Capture the cell that displays the provided text and extract its (X, Y) central coordinate. 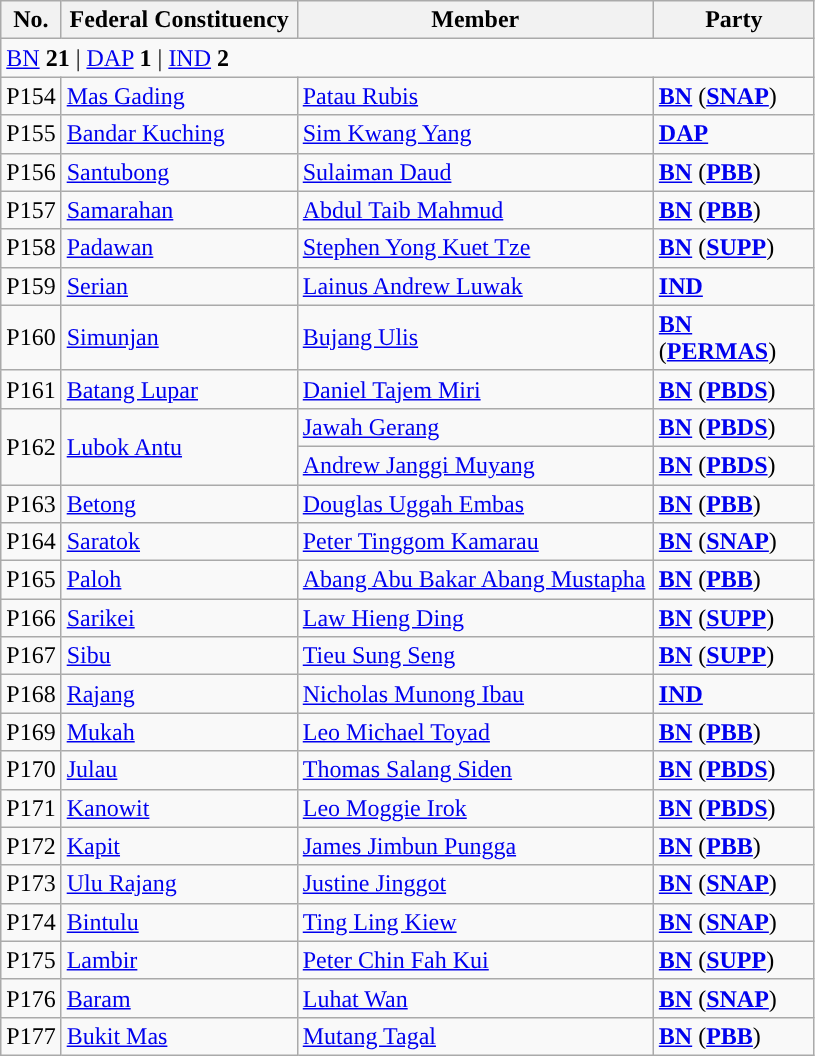
P164 (31, 542)
Luhat Wan (475, 998)
Lambir (179, 960)
P167 (31, 656)
Party (734, 20)
P156 (31, 172)
P160 (31, 338)
Bintulu (179, 922)
James Jimbun Pungga (475, 846)
P161 (31, 389)
Leo Moggie Irok (475, 808)
BN (PERMAS) (734, 338)
P155 (31, 134)
Padawan (179, 248)
Bukit Mas (179, 1036)
Mas Gading (179, 96)
P172 (31, 846)
Abang Abu Bakar Abang Mustapha (475, 580)
Samarahan (179, 210)
Law Hieng Ding (475, 618)
Saratok (179, 542)
P163 (31, 503)
P177 (31, 1036)
DAP (734, 134)
Mutang Tagal (475, 1036)
Mukah (179, 732)
Sulaiman Daud (475, 172)
Kanowit (179, 808)
Lainus Andrew Luwak (475, 286)
P171 (31, 808)
Santubong (179, 172)
Patau Rubis (475, 96)
Paloh (179, 580)
Thomas Salang Siden (475, 770)
Ting Ling Kiew (475, 922)
Batang Lupar (179, 389)
P159 (31, 286)
Federal Constituency (179, 20)
Member (475, 20)
Julau (179, 770)
Nicholas Munong Ibau (475, 694)
Tieu Sung Seng (475, 656)
Stephen Yong Kuet Tze (475, 248)
Ulu Rajang (179, 884)
Leo Michael Toyad (475, 732)
P168 (31, 694)
Sim Kwang Yang (475, 134)
P154 (31, 96)
Andrew Janggi Muyang (475, 465)
Abdul Taib Mahmud (475, 210)
Bujang Ulis (475, 338)
Jawah Gerang (475, 427)
P162 (31, 446)
Betong (179, 503)
P175 (31, 960)
Peter Chin Fah Kui (475, 960)
P176 (31, 998)
BN 21 | DAP 1 | IND 2 (408, 58)
P158 (31, 248)
No. (31, 20)
Kapit (179, 846)
Sibu (179, 656)
Bandar Kuching (179, 134)
P166 (31, 618)
Daniel Tajem Miri (475, 389)
P174 (31, 922)
Rajang (179, 694)
P173 (31, 884)
Lubok Antu (179, 446)
Serian (179, 286)
P169 (31, 732)
P165 (31, 580)
Douglas Uggah Embas (475, 503)
P157 (31, 210)
P170 (31, 770)
Simunjan (179, 338)
Baram (179, 998)
Sarikei (179, 618)
Peter Tinggom Kamarau (475, 542)
Justine Jinggot (475, 884)
